Find where the given text appears and provide that cell's center as [x, y] coordinate. 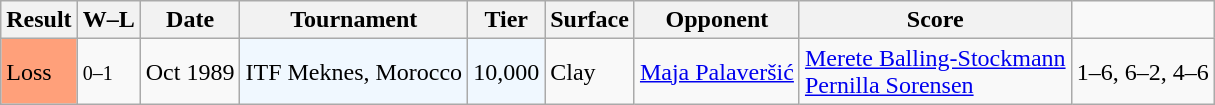
Opponent [716, 20]
Tier [506, 20]
Loss [39, 72]
W–L [108, 20]
0–1 [108, 72]
1–6, 6–2, 4–6 [1142, 72]
Merete Balling-Stockmann Pernilla Sorensen [935, 72]
10,000 [506, 72]
Tournament [354, 20]
Maja Palaveršić [716, 72]
Oct 1989 [190, 72]
Score [935, 20]
Surface [590, 20]
Clay [590, 72]
Date [190, 20]
Result [39, 20]
ITF Meknes, Morocco [354, 72]
